Output the [X, Y] coordinate of the center of the cell containing the given text.  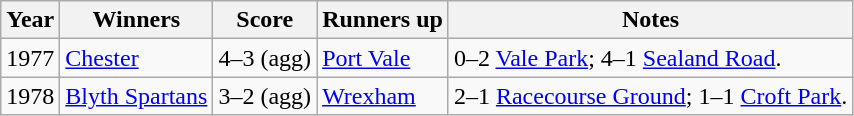
Winners [136, 20]
Score [265, 20]
0–2 Vale Park; 4–1 Sealand Road. [650, 58]
2–1 Racecourse Ground; 1–1 Croft Park. [650, 96]
1978 [30, 96]
Port Vale [383, 58]
Chester [136, 58]
Wrexham [383, 96]
Year [30, 20]
4–3 (agg) [265, 58]
3–2 (agg) [265, 96]
1977 [30, 58]
Blyth Spartans [136, 96]
Notes [650, 20]
Runners up [383, 20]
